Capture the cell that displays the provided text and extract its (x, y) central coordinate. 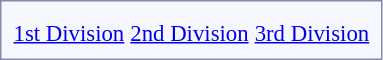
3rd Division (312, 33)
1st Division (69, 33)
2nd Division (190, 33)
